Capture the cell that displays the provided text and extract its [x, y] central coordinate. 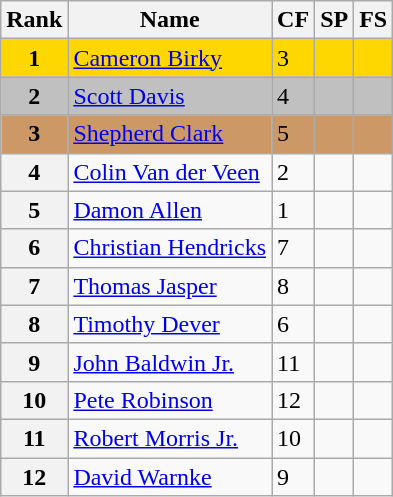
Christian Hendricks [170, 248]
Robert Morris Jr. [170, 438]
Name [170, 20]
Cameron Birky [170, 58]
Timothy Dever [170, 324]
FS [374, 20]
Pete Robinson [170, 400]
Damon Allen [170, 210]
Colin Van der Veen [170, 172]
Shepherd Clark [170, 134]
Scott Davis [170, 96]
David Warnke [170, 477]
CF [294, 20]
John Baldwin Jr. [170, 362]
Rank [34, 20]
Thomas Jasper [170, 286]
SP [334, 20]
